Find where the given text appears and provide that cell's center as (x, y) coordinate. 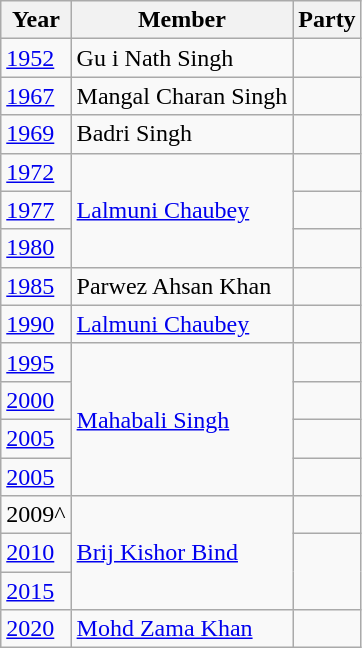
1995 (36, 362)
Parwez Ahsan Khan (182, 286)
2009^ (36, 515)
Mangal Charan Singh (182, 96)
Mahabali Singh (182, 419)
2000 (36, 400)
2010 (36, 553)
1980 (36, 248)
Brij Kishor Bind (182, 553)
Mohd Zama Khan (182, 629)
2015 (36, 591)
Member (182, 20)
1977 (36, 210)
Gu i Nath Singh (182, 58)
1985 (36, 286)
Badri Singh (182, 134)
Party (327, 20)
1990 (36, 324)
1972 (36, 172)
1952 (36, 58)
2020 (36, 629)
1969 (36, 134)
1967 (36, 96)
Year (36, 20)
